Search for the cell housing the specified text and yield its [x, y] center coordinate. 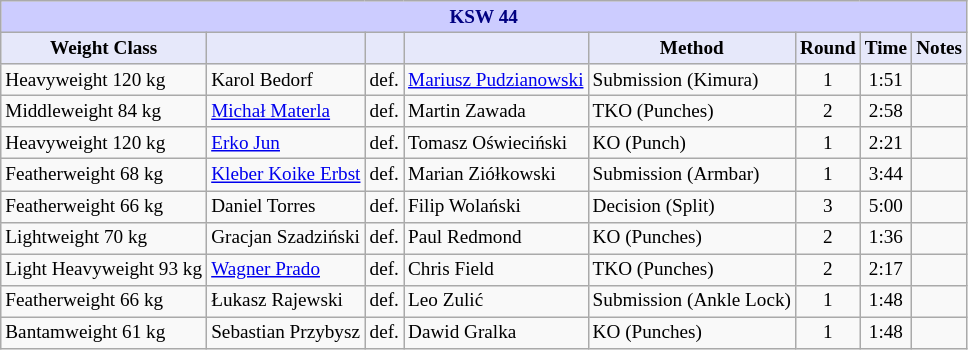
Karol Bedorf [286, 80]
Dawid Gralka [496, 333]
1:51 [886, 80]
Erko Jun [286, 143]
Light Heavyweight 93 kg [104, 270]
Leo Zulić [496, 301]
Lightweight 70 kg [104, 238]
Submission (Armbar) [692, 175]
Submission (Kimura) [692, 80]
Paul Redmond [496, 238]
Marian Ziółkowski [496, 175]
Wagner Prado [286, 270]
Mariusz Pudzianowski [496, 80]
2:21 [886, 143]
Martin Zawada [496, 111]
Filip Wolański [496, 206]
Notes [940, 48]
Bantamweight 61 kg [104, 333]
Gracjan Szadziński [286, 238]
Michał Materla [286, 111]
Method [692, 48]
KSW 44 [484, 17]
Sebastian Przybysz [286, 333]
2:17 [886, 270]
1:36 [886, 238]
Time [886, 48]
Daniel Torres [286, 206]
5:00 [886, 206]
Chris Field [496, 270]
Tomasz Oświeciński [496, 143]
KO (Punch) [692, 143]
3:44 [886, 175]
2:58 [886, 111]
Middleweight 84 kg [104, 111]
Round [828, 48]
3 [828, 206]
Weight Class [104, 48]
Łukasz Rajewski [286, 301]
Decision (Split) [692, 206]
Kleber Koike Erbst [286, 175]
Featherweight 68 kg [104, 175]
Submission (Ankle Lock) [692, 301]
